Detect which cell encompasses the target text, then output its [X, Y] center coordinate. 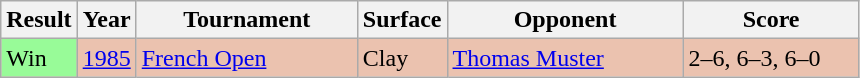
Clay [402, 58]
Result [39, 20]
Score [771, 20]
Win [39, 58]
Surface [402, 20]
2–6, 6–3, 6–0 [771, 58]
Tournament [246, 20]
Opponent [565, 20]
Thomas Muster [565, 58]
French Open [246, 58]
1985 [106, 58]
Year [106, 20]
